Scan for the cell matching the given text and deliver its (X, Y) coordinate at center. 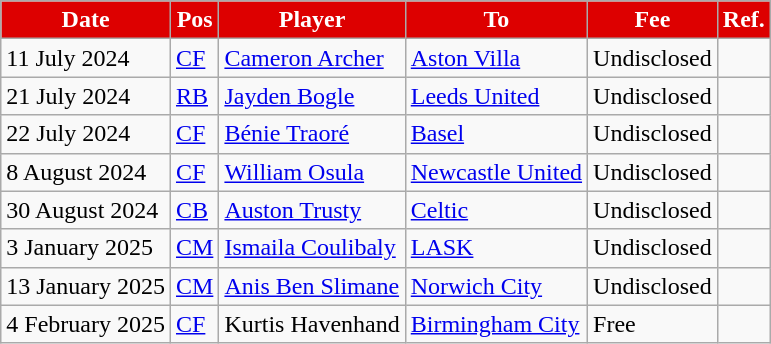
Kurtis Havenhand (312, 324)
13 January 2025 (86, 286)
To (496, 20)
Jayden Bogle (312, 96)
CB (194, 210)
Celtic (496, 210)
Ismaila Coulibaly (312, 248)
Birmingham City (496, 324)
Auston Trusty (312, 210)
Cameron Archer (312, 58)
Anis Ben Slimane (312, 286)
4 February 2025 (86, 324)
Newcastle United (496, 172)
William Osula (312, 172)
30 August 2024 (86, 210)
Leeds United (496, 96)
3 January 2025 (86, 248)
21 July 2024 (86, 96)
Bénie Traoré (312, 134)
Date (86, 20)
Aston Villa (496, 58)
Fee (653, 20)
Free (653, 324)
Ref. (744, 20)
Basel (496, 134)
RB (194, 96)
22 July 2024 (86, 134)
Pos (194, 20)
Player (312, 20)
11 July 2024 (86, 58)
Norwich City (496, 286)
8 August 2024 (86, 172)
LASK (496, 248)
